Identify which cell holds the provided text, then report its [X, Y] central coordinate. 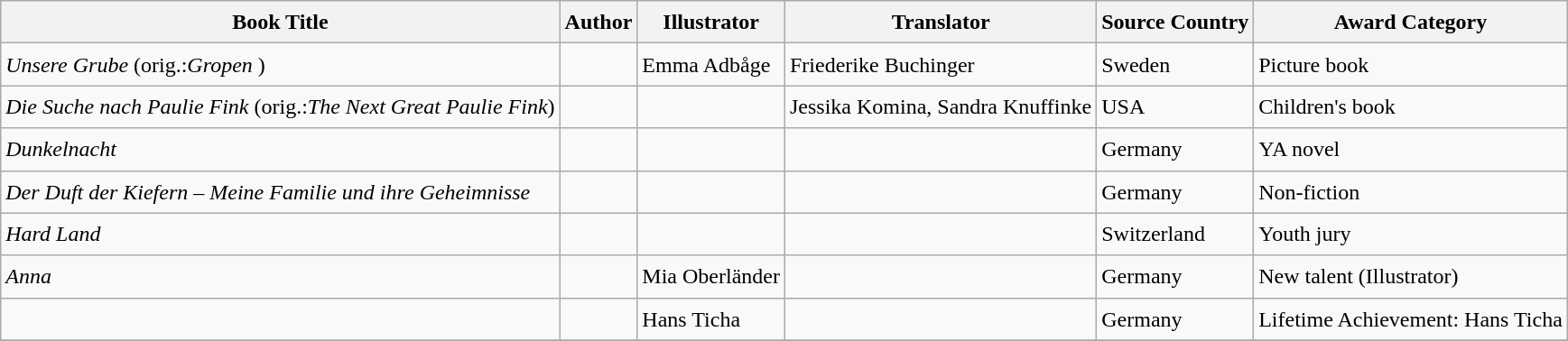
Award Category [1411, 22]
Author [598, 22]
Translator [941, 22]
Non-fiction [1411, 191]
Mia Oberländer [711, 276]
YA novel [1411, 150]
Hans Ticha [711, 319]
Source Country [1175, 22]
Sweden [1175, 65]
Die Suche nach Paulie Fink (orig.:The Next Great Paulie Fink) [280, 106]
Youth jury [1411, 235]
Friederike Buchinger [941, 65]
USA [1175, 106]
Der Duft der Kiefern – Meine Familie und ihre Geheimnisse [280, 191]
Illustrator [711, 22]
Anna [280, 276]
Jessika Komina, Sandra Knuffinke [941, 106]
Hard Land [280, 235]
New talent (Illustrator) [1411, 276]
Emma Adbåge [711, 65]
Book Title [280, 22]
Picture book [1411, 65]
Unsere Grube (orig.:Gropen ) [280, 65]
Dunkelnacht [280, 150]
Lifetime Achievement: Hans Ticha [1411, 319]
Children's book [1411, 106]
Switzerland [1175, 235]
